Determine the [X, Y] coordinate at the center of the cell enclosing the given text.  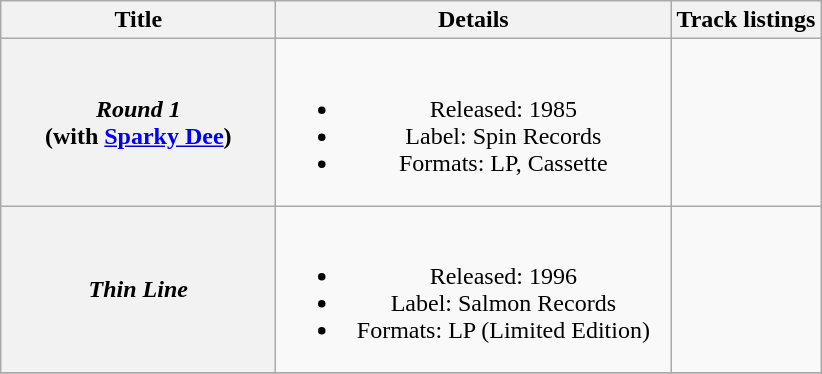
Track listings [746, 20]
Released: 1985Label: Spin RecordsFormats: LP, Cassette [474, 122]
Round 1(with Sparky Dee) [138, 122]
Details [474, 20]
Released: 1996Label: Salmon RecordsFormats: LP (Limited Edition) [474, 290]
Title [138, 20]
Thin Line [138, 290]
